Locate the cell with the specified text and output its [x, y] center coordinate. 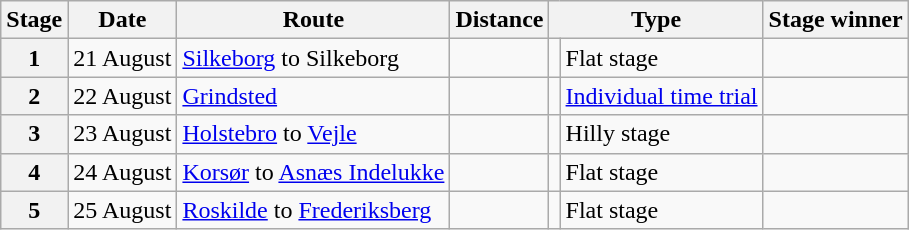
24 August [122, 172]
Roskilde to Frederiksberg [314, 210]
Stage [34, 20]
Distance [500, 20]
Silkeborg to Silkeborg [314, 58]
Stage winner [836, 20]
Type [656, 20]
1 [34, 58]
3 [34, 134]
5 [34, 210]
Korsør to Asnæs Indelukke [314, 172]
Grindsted [314, 96]
Date [122, 20]
Hilly stage [662, 134]
Holstebro to Vejle [314, 134]
4 [34, 172]
Individual time trial [662, 96]
23 August [122, 134]
21 August [122, 58]
22 August [122, 96]
Route [314, 20]
2 [34, 96]
25 August [122, 210]
